Output the [x, y] coordinate of the center of the cell containing the given text.  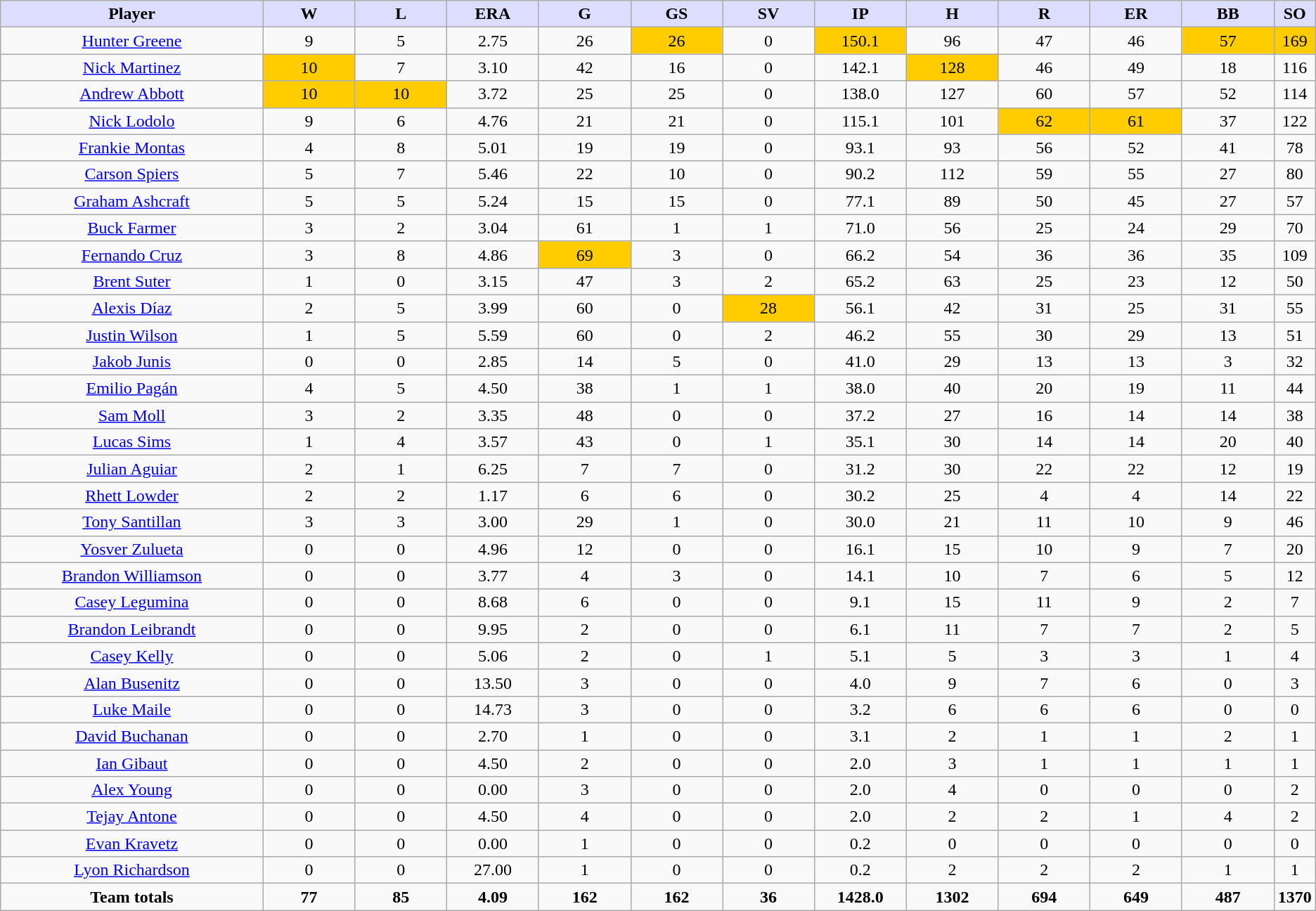
Tony Santillan [132, 522]
Buck Farmer [132, 228]
Lyon Richardson [132, 870]
90.2 [860, 174]
Ian Gibaut [132, 763]
169 [1295, 41]
SO [1295, 14]
3.72 [493, 94]
14.73 [493, 709]
Yosver Zulueta [132, 549]
2.70 [493, 736]
5.06 [493, 656]
59 [1045, 174]
R [1045, 14]
35.1 [860, 442]
71.0 [860, 228]
Casey Kelly [132, 656]
77.1 [860, 201]
Alan Busenitz [132, 683]
56.1 [860, 308]
5.01 [493, 148]
78 [1295, 148]
24 [1136, 228]
16.1 [860, 549]
David Buchanan [132, 736]
23 [1136, 281]
Lucas Sims [132, 442]
Brent Suter [132, 281]
3.99 [493, 308]
44 [1295, 389]
28 [769, 308]
694 [1045, 897]
2.75 [493, 41]
49 [1136, 67]
Tejay Antone [132, 817]
Luke Maile [132, 709]
9.95 [493, 629]
3.2 [860, 709]
Andrew Abbott [132, 94]
Carson Spiers [132, 174]
4.09 [493, 897]
G [585, 14]
18 [1227, 67]
4.86 [493, 254]
6.1 [860, 629]
5.1 [860, 656]
115.1 [860, 121]
4.96 [493, 549]
4.0 [860, 683]
93.1 [860, 148]
138.0 [860, 94]
Graham Ashcraft [132, 201]
SV [769, 14]
38.0 [860, 389]
80 [1295, 174]
30.2 [860, 496]
45 [1136, 201]
65.2 [860, 281]
48 [585, 415]
114 [1295, 94]
1.17 [493, 496]
3.15 [493, 281]
41 [1227, 148]
77 [309, 897]
Nick Martinez [132, 67]
Alex Young [132, 790]
66.2 [860, 254]
13.50 [493, 683]
37 [1227, 121]
85 [401, 897]
96 [952, 41]
62 [1045, 121]
Justin Wilson [132, 335]
L [401, 14]
H [952, 14]
Rhett Lowder [132, 496]
Brandon Leibrandt [132, 629]
89 [952, 201]
43 [585, 442]
8.68 [493, 602]
6.25 [493, 469]
Player [132, 14]
128 [952, 67]
112 [952, 174]
27.00 [493, 870]
32 [1295, 362]
BB [1227, 14]
5.59 [493, 335]
Evan Kravetz [132, 844]
3.10 [493, 67]
101 [952, 121]
109 [1295, 254]
Casey Legumina [132, 602]
14.1 [860, 576]
Hunter Greene [132, 41]
Nick Lodolo [132, 121]
93 [952, 148]
63 [952, 281]
Jakob Junis [132, 362]
ER [1136, 14]
3.04 [493, 228]
IP [860, 14]
1428.0 [860, 897]
116 [1295, 67]
1370 [1295, 897]
31.2 [860, 469]
Emilio Pagán [132, 389]
4.76 [493, 121]
649 [1136, 897]
Frankie Montas [132, 148]
150.1 [860, 41]
35 [1227, 254]
Fernando Cruz [132, 254]
3.57 [493, 442]
Sam Moll [132, 415]
W [309, 14]
ERA [493, 14]
GS [676, 14]
142.1 [860, 67]
3.1 [860, 736]
2.85 [493, 362]
46.2 [860, 335]
122 [1295, 121]
9.1 [860, 602]
37.2 [860, 415]
54 [952, 254]
Alexis Díaz [132, 308]
Julian Aguiar [132, 469]
3.77 [493, 576]
1302 [952, 897]
70 [1295, 228]
Team totals [132, 897]
127 [952, 94]
3.35 [493, 415]
5.46 [493, 174]
3.00 [493, 522]
487 [1227, 897]
5.24 [493, 201]
30.0 [860, 522]
69 [585, 254]
41.0 [860, 362]
Brandon Williamson [132, 576]
51 [1295, 335]
